Return the (X, Y) coordinate for the center point of the cell that contains the specified text.  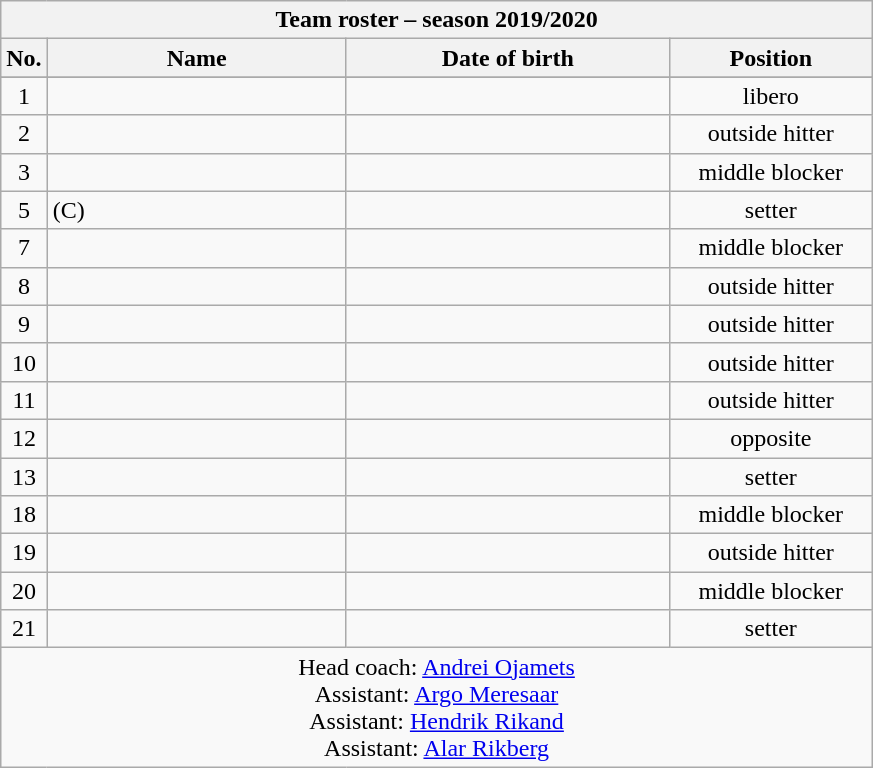
7 (24, 248)
Date of birth (508, 58)
libero (770, 96)
10 (24, 362)
3 (24, 172)
11 (24, 400)
Head coach: Andrei OjametsAssistant: Argo MeresaarAssistant: Hendrik RikandAssistant: Alar Rikberg (437, 708)
Team roster – season 2019/2020 (437, 20)
No. (24, 58)
20 (24, 591)
8 (24, 286)
1 (24, 96)
(C) (196, 210)
21 (24, 629)
5 (24, 210)
Position (770, 58)
opposite (770, 438)
2 (24, 134)
9 (24, 324)
19 (24, 553)
Name (196, 58)
18 (24, 515)
12 (24, 438)
13 (24, 477)
